Detect which cell encompasses the target text, then output its (x, y) center coordinate. 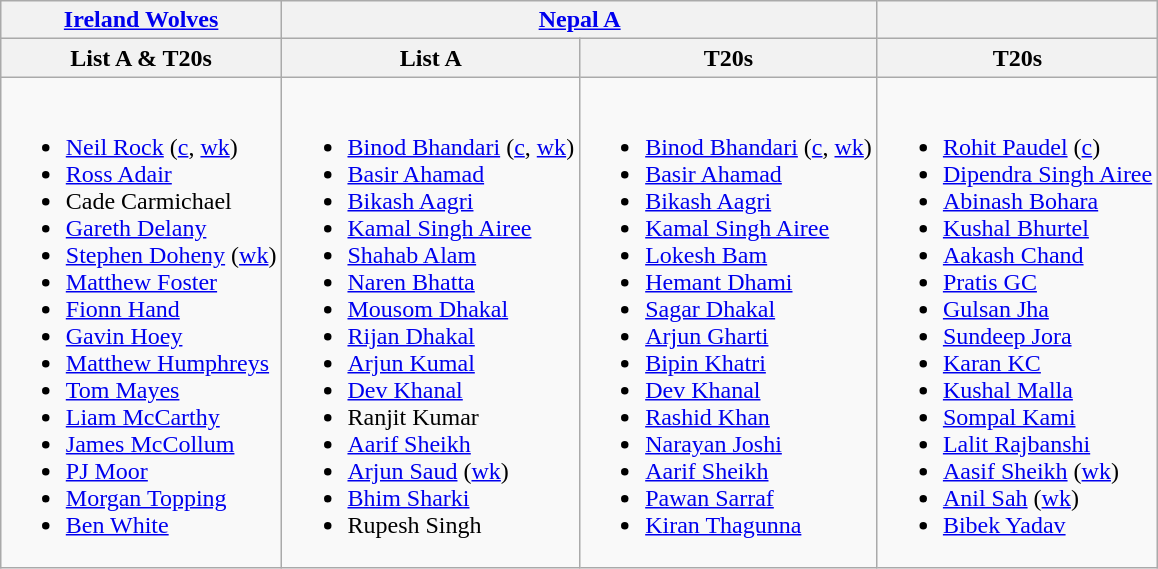
List A & T20s (141, 58)
Ireland Wolves (141, 20)
Nepal A (580, 20)
List A (431, 58)
